From the cell containing the given text, extract its center point as [X, Y] coordinate. 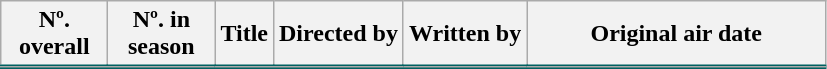
Original air date [676, 34]
Title [244, 34]
Nº. in season [162, 34]
Written by [464, 34]
Directed by [338, 34]
Nº.overall [54, 34]
